Find where the given text appears and provide that cell's center as (X, Y) coordinate. 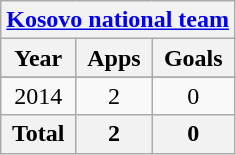
2014 (38, 96)
Goals (193, 58)
Total (38, 134)
Year (38, 58)
Apps (114, 58)
Kosovo national team (118, 20)
